Capture the cell that displays the provided text and extract its [x, y] central coordinate. 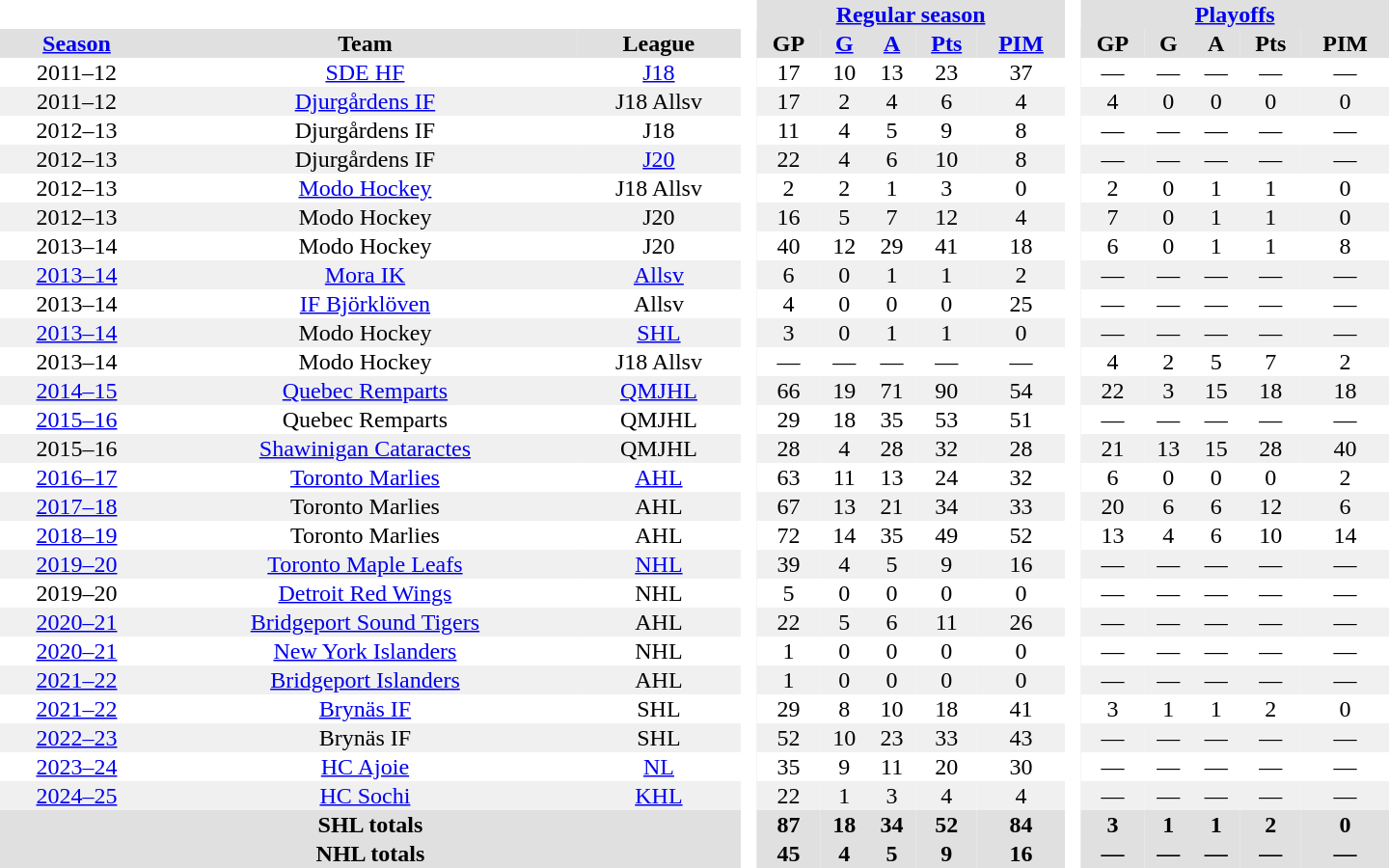
71 [891, 391]
53 [946, 420]
39 [788, 564]
Toronto Maple Leafs [365, 564]
30 [1021, 767]
Mora IK [365, 275]
Shawinigan Cataractes [365, 448]
Regular season [911, 14]
2017–18 [77, 506]
67 [788, 506]
HC Ajoie [365, 767]
Bridgeport Islanders [365, 680]
Season [77, 43]
SHL totals [370, 825]
49 [946, 535]
54 [1021, 391]
KHL [659, 796]
19 [845, 391]
Bridgeport Sound Tigers [365, 622]
37 [1021, 72]
25 [1021, 304]
2014–15 [77, 391]
72 [788, 535]
43 [1021, 738]
2022–23 [77, 738]
NL [659, 767]
90 [946, 391]
NHL totals [370, 854]
26 [1021, 622]
63 [788, 477]
2018–19 [77, 535]
2016–17 [77, 477]
87 [788, 825]
51 [1021, 420]
45 [788, 854]
2024–25 [77, 796]
2023–24 [77, 767]
Team [365, 43]
Playoffs [1235, 14]
HC Sochi [365, 796]
New York Islanders [365, 651]
Detroit Red Wings [365, 593]
84 [1021, 825]
League [659, 43]
24 [946, 477]
IF Björklöven [365, 304]
66 [788, 391]
SDE HF [365, 72]
